Find where the given text appears and provide that cell's center as (X, Y) coordinate. 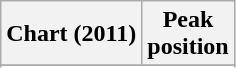
Chart (2011) (72, 34)
Peakposition (188, 34)
